Find where the given text appears and provide that cell's center as [x, y] coordinate. 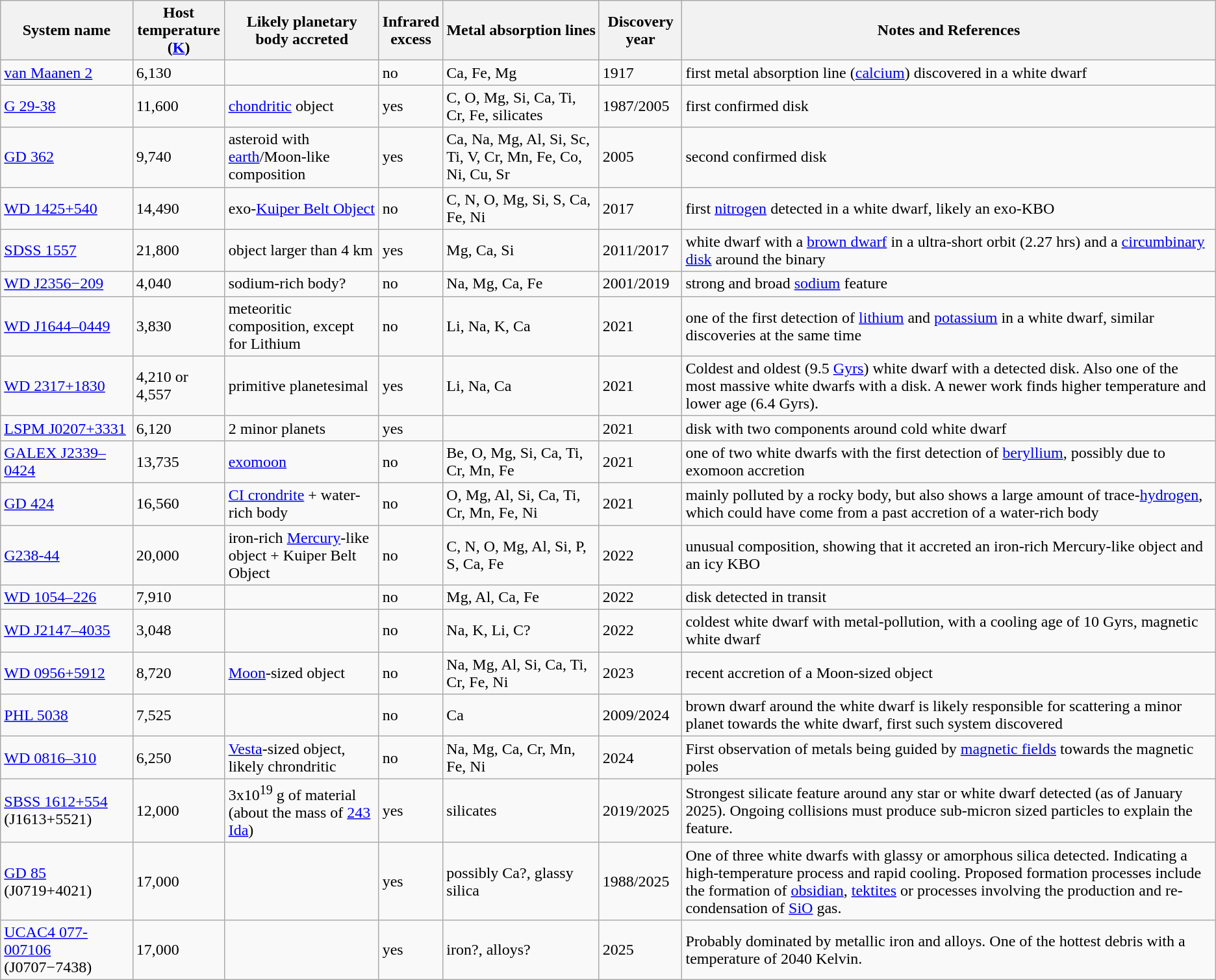
16,560 [179, 504]
2017 [640, 208]
20,000 [179, 555]
Na, Mg, Al, Si, Ca, Ti, Cr, Fe, Ni [521, 673]
2009/2024 [640, 716]
Discovery year [640, 31]
Na, Mg, Ca, Fe [521, 284]
2 minor planets [301, 428]
6,130 [179, 73]
iron-rich Mercury-like object + Kuiper Belt Object [301, 555]
GALEX J2339–0424 [66, 461]
first confirmed disk [948, 107]
Ca, Na, Mg, Al, Si, Sc, Ti, V, Cr, Mn, Fe, Co, Ni, Cu, Sr [521, 157]
2025 [640, 949]
exomoon [301, 461]
van Maanen 2 [66, 73]
2023 [640, 673]
coldest white dwarf with metal-pollution, with a cooling age of 10 Gyrs, magnetic white dwarf [948, 631]
object larger than 4 km [301, 251]
System name [66, 31]
unusual composition, showing that it accreted an iron-rich Mercury-like object and an icy KBO [948, 555]
13,735 [179, 461]
11,600 [179, 107]
WD 0816–310 [66, 757]
SBSS 1612+554 (J1613+5521) [66, 810]
2019/2025 [640, 810]
GD 424 [66, 504]
6,120 [179, 428]
LSPM J0207+3331 [66, 428]
1917 [640, 73]
2024 [640, 757]
C, N, O, Mg, Si, S, Ca, Fe, Ni [521, 208]
possibly Ca?, glassy silica [521, 881]
Moon-sized object [301, 673]
Notes and References [948, 31]
CI crondrite + water-rich body [301, 504]
UCAC4 077-007106 (J0707−7438) [66, 949]
meteoritic composition, except for Lithium [301, 326]
Be, O, Mg, Si, Ca, Ti, Cr, Mn, Fe [521, 461]
brown dwarf around the white dwarf is likely responsible for scattering a minor planet towards the white dwarf, first such system discovered [948, 716]
First observation of metals being guided by magnetic fields towards the magnetic poles [948, 757]
disk with two components around cold white dwarf [948, 428]
Likely planetarybody accreted [301, 31]
second confirmed disk [948, 157]
2001/2019 [640, 284]
3,048 [179, 631]
O, Mg, Al, Si, Ca, Ti, Cr, Mn, Fe, Ni [521, 504]
chondritic object [301, 107]
WD 0956+5912 [66, 673]
one of two white dwarfs with the first detection of beryllium, possibly due to exomoon accretion [948, 461]
7,910 [179, 597]
8,720 [179, 673]
Li, Na, K, Ca [521, 326]
4,040 [179, 284]
1987/2005 [640, 107]
WD J2356−209 [66, 284]
Li, Na, Ca [521, 386]
white dwarf with a brown dwarf in a ultra-short orbit (2.27 hrs) and a circumbinary disk around the binary [948, 251]
1988/2025 [640, 881]
Probably dominated by metallic iron and alloys. One of the hottest debris with a temperature of 2040 Kelvin. [948, 949]
C, N, O, Mg, Al, Si, P, S, Ca, Fe [521, 555]
recent accretion of a Moon-sized object [948, 673]
SDSS 1557 [66, 251]
first metal absorption line (calcium) discovered in a white dwarf [948, 73]
PHL 5038 [66, 716]
Mg, Ca, Si [521, 251]
primitive planetesimal [301, 386]
WD 1054–226 [66, 597]
Na, K, Li, C? [521, 631]
G 29-38 [66, 107]
GD 362 [66, 157]
C, O, Mg, Si, Ca, Ti, Cr, Fe, silicates [521, 107]
sodium-rich body? [301, 284]
7,525 [179, 716]
exo-Kuiper Belt Object [301, 208]
14,490 [179, 208]
WD J2147–4035 [66, 631]
silicates [521, 810]
strong and broad sodium feature [948, 284]
Ca [521, 716]
mainly polluted by a rocky body, but also shows a large amount of trace-hydrogen, which could have come from a past accretion of a water-rich body [948, 504]
2011/2017 [640, 251]
6,250 [179, 757]
GD 85 (J0719+4021) [66, 881]
3,830 [179, 326]
2005 [640, 157]
iron?, alloys? [521, 949]
9,740 [179, 157]
WD 2317+1830 [66, 386]
WD 1425+540 [66, 208]
first nitrogen detected in a white dwarf, likely an exo-KBO [948, 208]
Mg, Al, Ca, Fe [521, 597]
G238-44 [66, 555]
21,800 [179, 251]
3x1019 g of material (about the mass of 243 Ida) [301, 810]
Na, Mg, Ca, Cr, Mn, Fe, Ni [521, 757]
Hosttemperature(K) [179, 31]
Metal absorption lines [521, 31]
Ca, Fe, Mg [521, 73]
asteroid with earth/Moon-like composition [301, 157]
12,000 [179, 810]
4,210 or 4,557 [179, 386]
Vesta-sized object, likely chrondritic [301, 757]
WD J1644–0449 [66, 326]
disk detected in transit [948, 597]
Infraredexcess [411, 31]
one of the first detection of lithium and potassium in a white dwarf, similar discoveries at the same time [948, 326]
